Determine the (x, y) coordinate at the center of the cell enclosing the given text.  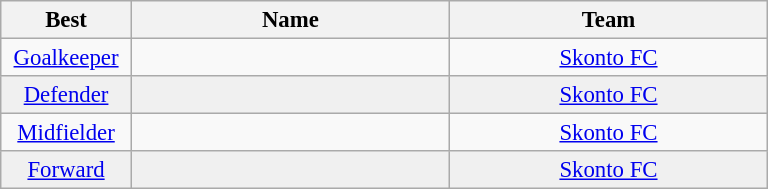
Defender (66, 95)
Goalkeeper (66, 58)
Best (66, 20)
Midfielder (66, 133)
Name (290, 20)
Forward (66, 170)
Team (608, 20)
